Pinpoint the cell where the given text exists, returning its [X, Y] midpoint coordinate. 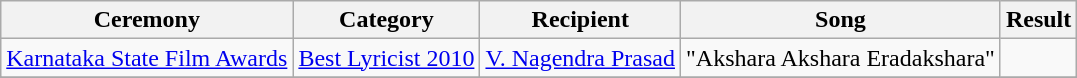
Ceremony [147, 20]
Song [841, 20]
Best Lyricist 2010 [386, 58]
Result [1038, 20]
Category [386, 20]
Karnataka State Film Awards [147, 58]
"Akshara Akshara Eradakshara" [841, 58]
Recipient [580, 20]
V. Nagendra Prasad [580, 58]
